Locate the cell with the specified text and output its [X, Y] center coordinate. 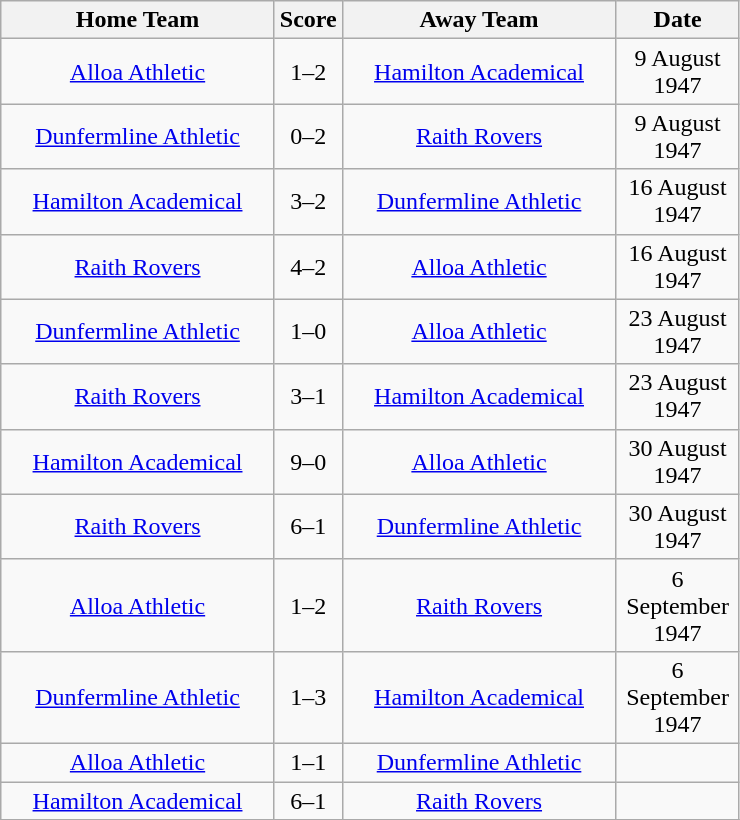
Away Team [479, 20]
Home Team [138, 20]
Score [308, 20]
9–0 [308, 462]
1–0 [308, 332]
Date [678, 20]
3–2 [308, 202]
4–2 [308, 266]
1–1 [308, 762]
3–1 [308, 396]
0–2 [308, 136]
1–3 [308, 697]
